Find where the given text appears and provide that cell's center as (x, y) coordinate. 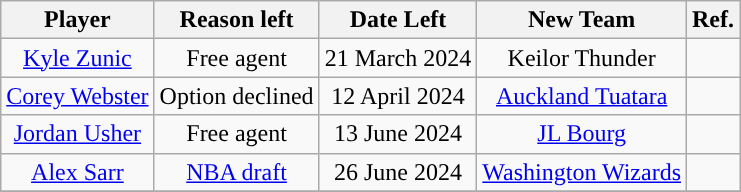
Player (78, 20)
New Team (582, 20)
Ref. (714, 20)
Washington Wizards (582, 172)
Jordan Usher (78, 134)
Reason left (236, 20)
NBA draft (236, 172)
12 April 2024 (398, 96)
JL Bourg (582, 134)
26 June 2024 (398, 172)
Corey Webster (78, 96)
21 March 2024 (398, 58)
Option declined (236, 96)
Date Left (398, 20)
Alex Sarr (78, 172)
Kyle Zunic (78, 58)
13 June 2024 (398, 134)
Keilor Thunder (582, 58)
Auckland Tuatara (582, 96)
